Detect which cell encompasses the target text, then output its (x, y) center coordinate. 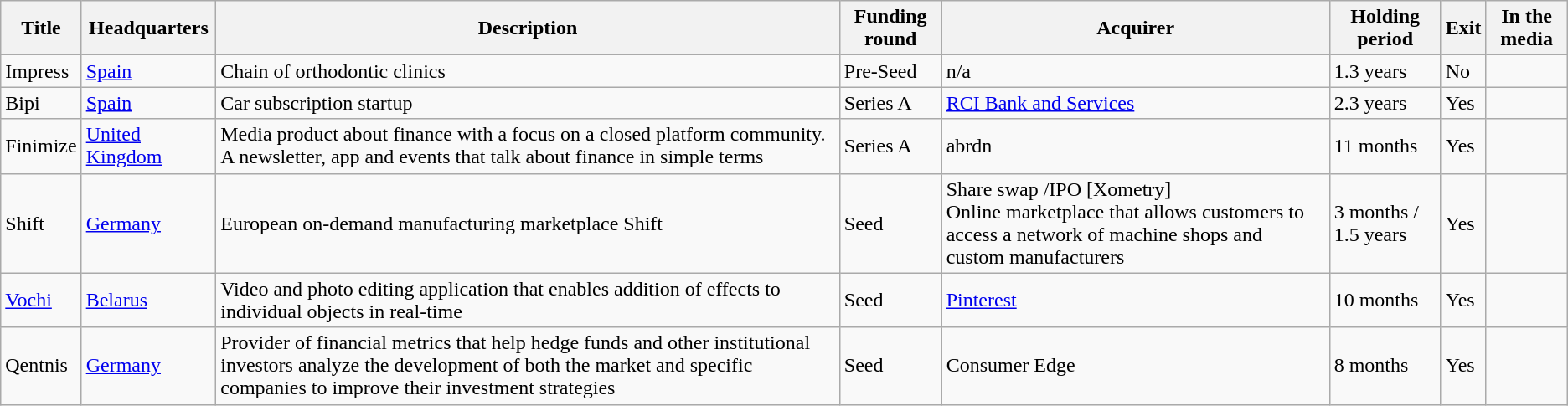
Shift (41, 223)
Chain of orthodontic clinics (528, 71)
Vochi (41, 300)
Pre-Seed (890, 71)
Consumer Edge (1136, 366)
11 months (1385, 146)
United Kingdom (149, 146)
Pinterest (1136, 300)
n/a (1136, 71)
Headquarters (149, 28)
Video and photo editing application that enables addition of effects to individual objects in real-time (528, 300)
2.3 years (1385, 103)
No (1463, 71)
1.3 years (1385, 71)
Exit (1463, 28)
European on-demand manufacturing marketplace Shift (528, 223)
Title (41, 28)
In the media (1526, 28)
10 months (1385, 300)
Car subscription startup (528, 103)
Share swap /IPO [Xometry]Online marketplace that allows customers to access a network of machine shops and custom manufacturers (1136, 223)
Bipi (41, 103)
8 months (1385, 366)
Acquirer (1136, 28)
abrdn (1136, 146)
Finimize (41, 146)
RCI Bank and Services (1136, 103)
Media product about finance with a focus on a closed platform community. A newsletter, app and events that talk about finance in simple terms (528, 146)
Impress (41, 71)
Description (528, 28)
Funding round (890, 28)
Qentnis (41, 366)
Holding period (1385, 28)
Belarus (149, 300)
3 months / 1.5 years (1385, 223)
